Identify which cell holds the provided text, then report its [X, Y] central coordinate. 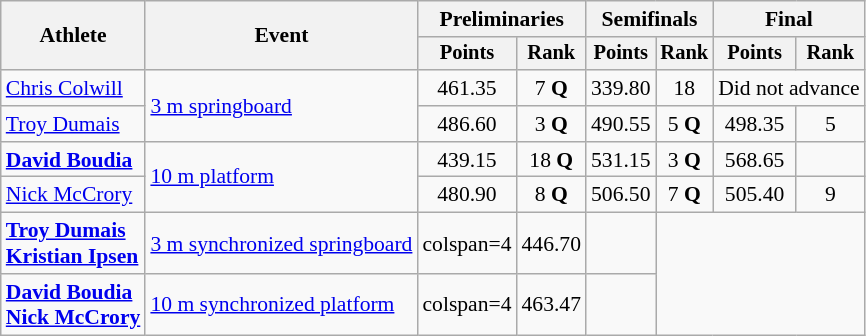
Nick McCrory [74, 195]
10 m synchronized platform [281, 304]
Troy DumaisKristian Ipsen [74, 244]
439.15 [466, 160]
5 Q [685, 124]
461.35 [466, 88]
498.35 [754, 124]
18 Q [552, 160]
5 [830, 124]
Troy Dumais [74, 124]
Preliminaries [502, 19]
505.40 [754, 195]
486.60 [466, 124]
Semifinals [650, 19]
568.65 [754, 160]
Event [281, 36]
9 [830, 195]
463.47 [552, 304]
3 m synchronized springboard [281, 244]
Final [789, 19]
506.50 [620, 195]
Chris Colwill [74, 88]
18 [685, 88]
480.90 [466, 195]
8 Q [552, 195]
Did not advance [789, 88]
Athlete [74, 36]
531.15 [620, 160]
David Boudia [74, 160]
446.70 [552, 244]
490.55 [620, 124]
10 m platform [281, 178]
3 m springboard [281, 106]
David BoudiaNick McCrory [74, 304]
339.80 [620, 88]
